For the text-containing cell, return its midpoint in (x, y) coordinate format. 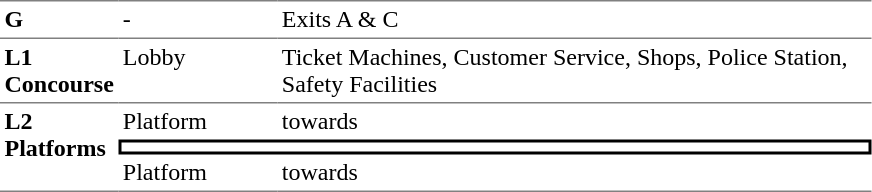
Ticket Machines, Customer Service, Shops, Police Station, Safety Facilities (574, 71)
L1Concourse (59, 71)
- (198, 19)
L2Platforms (59, 148)
Lobby (198, 71)
G (59, 19)
Exits A & C (574, 19)
